Provide the [x, y] coordinate of the cell's center where the given text is located.  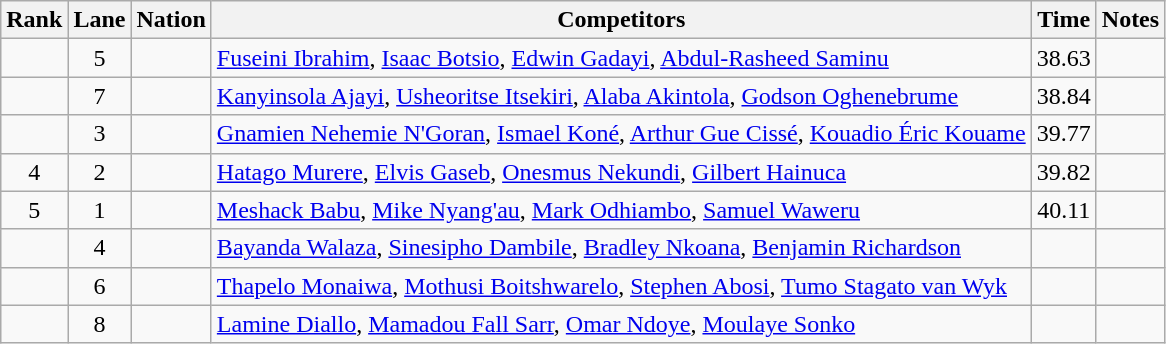
Kanyinsola Ajayi, Usheoritse Itsekiri, Alaba Akintola, Godson Oghenebrume [621, 96]
Fuseini Ibrahim, Isaac Botsio, Edwin Gadayi, Abdul-Rasheed Saminu [621, 58]
Lane [100, 20]
Meshack Babu, Mike Nyang'au, Mark Odhiambo, Samuel Waweru [621, 210]
Time [1064, 20]
40.11 [1064, 210]
Bayanda Walaza, Sinesipho Dambile, Bradley Nkoana, Benjamin Richardson [621, 248]
3 [100, 134]
39.77 [1064, 134]
38.63 [1064, 58]
2 [100, 172]
Hatago Murere, Elvis Gaseb, Onesmus Nekundi, Gilbert Hainuca [621, 172]
Lamine Diallo, Mamadou Fall Sarr, Omar Ndoye, Moulaye Sonko [621, 324]
Competitors [621, 20]
6 [100, 286]
Rank [34, 20]
Thapelo Monaiwa, Mothusi Boitshwarelo, Stephen Abosi, Tumo Stagato van Wyk [621, 286]
8 [100, 324]
Notes [1130, 20]
Nation [171, 20]
Gnamien Nehemie N'Goran, Ismael Koné, Arthur Gue Cissé, Kouadio Éric Kouame [621, 134]
38.84 [1064, 96]
1 [100, 210]
39.82 [1064, 172]
7 [100, 96]
